Identify which cell holds the provided text, then report its (X, Y) central coordinate. 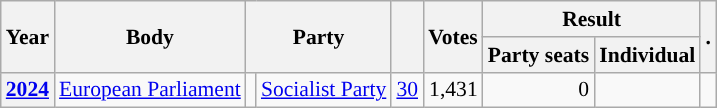
30 (407, 90)
2024 (28, 90)
Party (319, 36)
0 (538, 90)
Votes (453, 36)
Result (592, 19)
Party seats (538, 55)
Year (28, 36)
European Parliament (150, 90)
1,431 (453, 90)
. (708, 36)
Socialist Party (324, 90)
Body (150, 36)
Individual (647, 55)
